Return the (x, y) coordinate for the center point of the cell that contains the specified text.  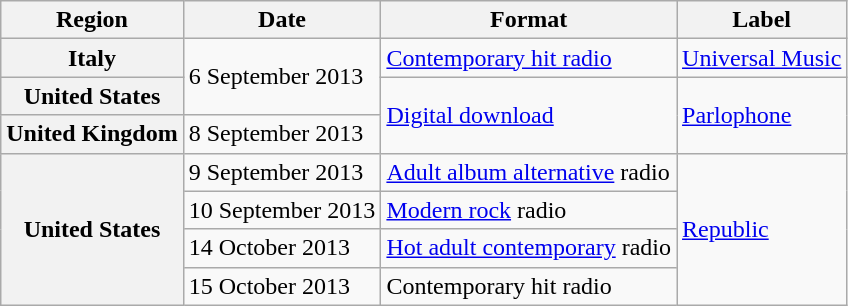
6 September 2013 (282, 77)
Modern rock radio (529, 210)
United Kingdom (92, 134)
Italy (92, 58)
Format (529, 20)
Parlophone (762, 115)
14 October 2013 (282, 248)
15 October 2013 (282, 286)
Date (282, 20)
9 September 2013 (282, 172)
Universal Music (762, 58)
Republic (762, 229)
Label (762, 20)
Digital download (529, 115)
Hot adult contemporary radio (529, 248)
Region (92, 20)
Adult album alternative radio (529, 172)
10 September 2013 (282, 210)
8 September 2013 (282, 134)
